From the cell containing the given text, extract its center point as (x, y) coordinate. 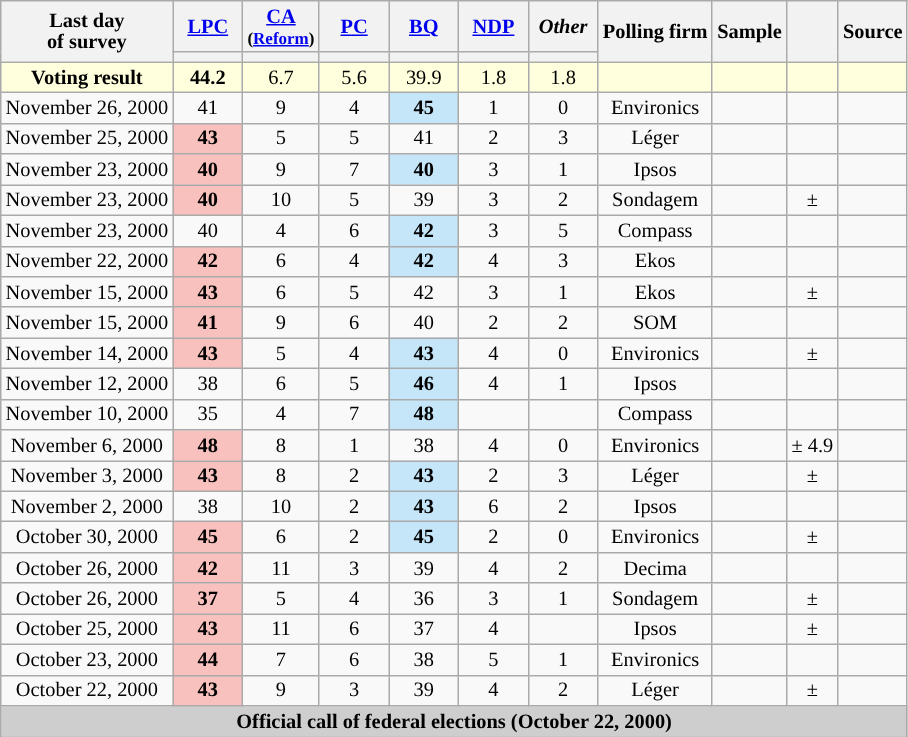
October 22, 2000 (87, 690)
BQ (424, 26)
Voting result (87, 78)
November 6, 2000 (87, 446)
SOM (655, 322)
Sample (749, 30)
October 25, 2000 (87, 628)
44 (208, 660)
35 (208, 414)
Other (563, 26)
Polling firm (655, 30)
November 25, 2000 (87, 138)
Source (872, 30)
November 22, 2000 (87, 262)
November 2, 2000 (87, 506)
5.6 (354, 78)
44.2 (208, 78)
Official call of federal elections (October 22, 2000) (454, 720)
39.9 (424, 78)
October 23, 2000 (87, 660)
NDP (494, 26)
Decima (655, 568)
November 12, 2000 (87, 384)
November 3, 2000 (87, 476)
36 (424, 598)
November 10, 2000 (87, 414)
LPC (208, 26)
November 14, 2000 (87, 354)
November 26, 2000 (87, 108)
CA (Reform) (282, 26)
PC (354, 26)
46 (424, 384)
October 30, 2000 (87, 538)
Last day of survey (87, 30)
6.7 (282, 78)
± 4.9 (812, 446)
